Return (X, Y) of the center of cell containing provided text 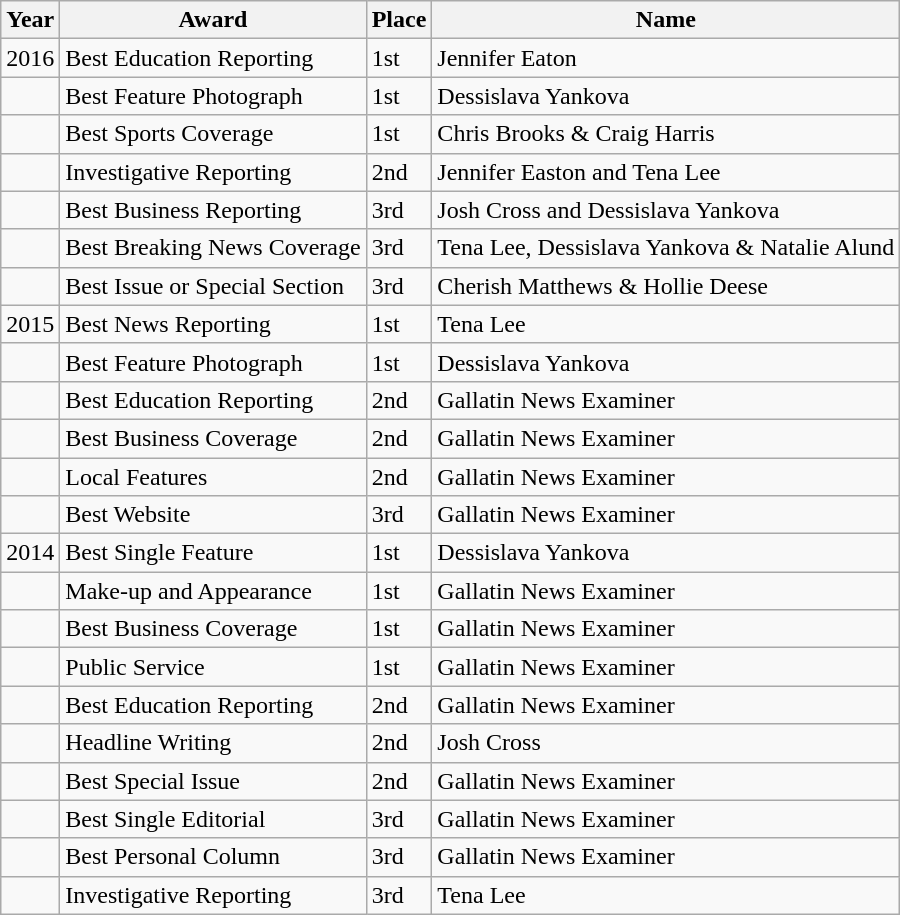
Tena Lee, Dessislava Yankova & Natalie Alund (666, 248)
Best Breaking News Coverage (213, 248)
Year (30, 20)
Local Features (213, 477)
Jennifer Eaton (666, 58)
Place (399, 20)
Best Business Reporting (213, 210)
Jennifer Easton and Tena Lee (666, 172)
Cherish Matthews & Hollie Deese (666, 286)
Award (213, 20)
2016 (30, 58)
Name (666, 20)
Josh Cross and Dessislava Yankova (666, 210)
Chris Brooks & Craig Harris (666, 134)
Best News Reporting (213, 324)
Best Special Issue (213, 781)
Best Website (213, 515)
Best Single Feature (213, 553)
Best Sports Coverage (213, 134)
Headline Writing (213, 743)
2015 (30, 324)
Public Service (213, 667)
Best Issue or Special Section (213, 286)
Best Single Editorial (213, 819)
Best Personal Column (213, 857)
Josh Cross (666, 743)
2014 (30, 553)
Make-up and Appearance (213, 591)
